Pinpoint the cell where the given text exists, returning its (X, Y) midpoint coordinate. 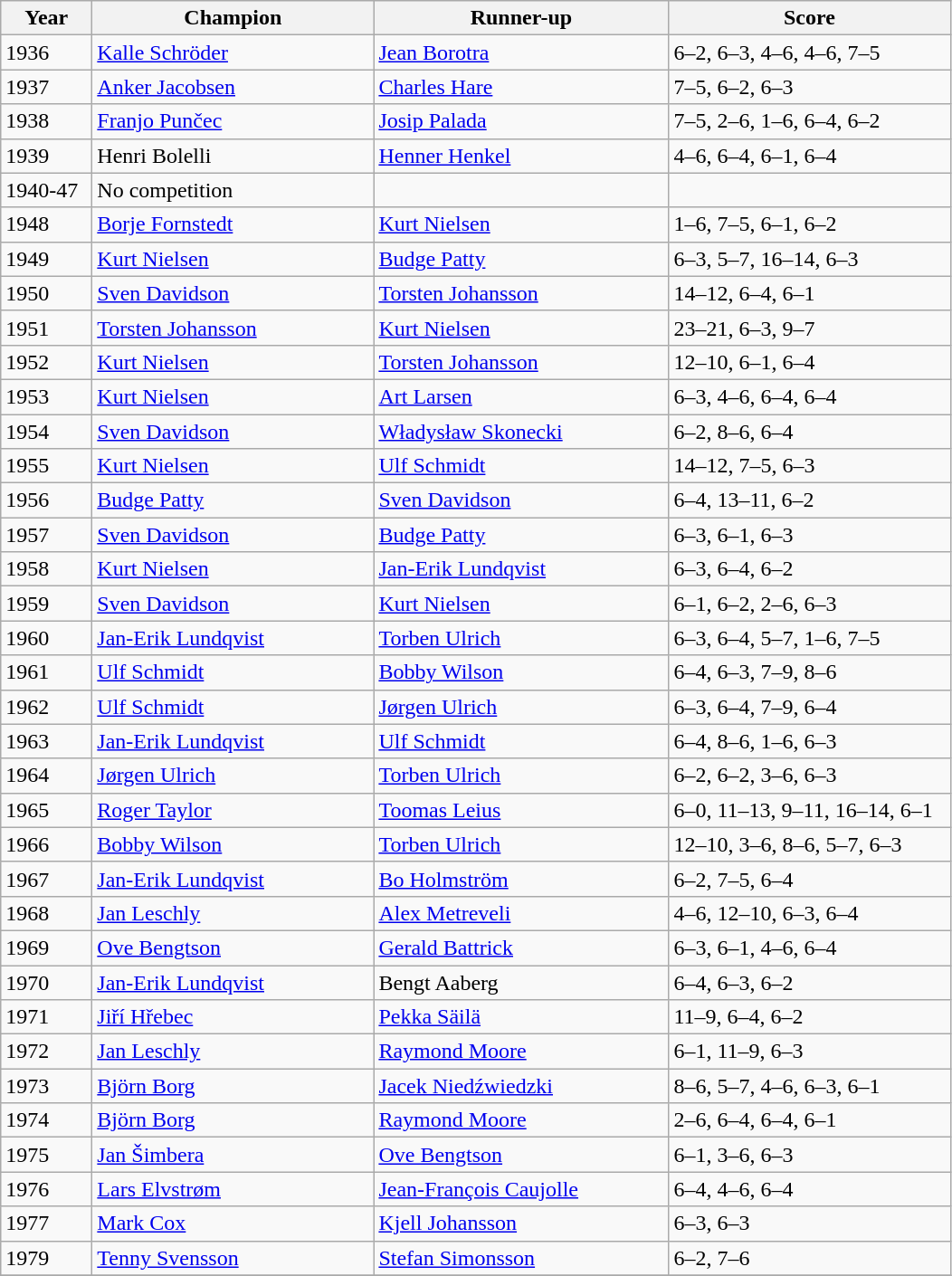
1957 (47, 535)
1969 (47, 947)
8–6, 5–7, 4–6, 6–3, 6–1 (809, 1086)
Mark Cox (233, 1224)
1961 (47, 672)
6–3, 6–4, 6–2 (809, 569)
6–2, 7–6 (809, 1258)
6–1, 11–9, 6–3 (809, 1052)
1940-47 (47, 190)
6–2, 7–5, 6–4 (809, 879)
1968 (47, 913)
Anker Jacobsen (233, 87)
6–3, 6–3 (809, 1224)
6–3, 6–4, 5–7, 1–6, 7–5 (809, 638)
1976 (47, 1189)
6–0, 11–13, 9–11, 16–14, 6–1 (809, 810)
11–9, 6–4, 6–2 (809, 1017)
1973 (47, 1086)
12–10, 6–1, 6–4 (809, 362)
23–21, 6–3, 9–7 (809, 328)
Bengt Aaberg (521, 982)
6–4, 6–3, 7–9, 8–6 (809, 672)
6–1, 3–6, 6–3 (809, 1155)
Henner Henkel (521, 156)
Alex Metreveli (521, 913)
1956 (47, 500)
1949 (47, 259)
Josip Palada (521, 121)
1–6, 7–5, 6–1, 6–2 (809, 224)
6–4, 4–6, 6–4 (809, 1189)
Jean-François Caujolle (521, 1189)
1954 (47, 432)
Roger Taylor (233, 810)
1967 (47, 879)
1965 (47, 810)
2–6, 6–4, 6–4, 6–1 (809, 1120)
6–4, 8–6, 1–6, 6–3 (809, 741)
14–12, 6–4, 6–1 (809, 293)
1951 (47, 328)
Bo Holmström (521, 879)
4–6, 6–4, 6–1, 6–4 (809, 156)
Jan Šimbera (233, 1155)
Franjo Punčec (233, 121)
Champion (233, 18)
1939 (47, 156)
1958 (47, 569)
6–3, 5–7, 16–14, 6–3 (809, 259)
6–3, 6–1, 4–6, 6–4 (809, 947)
Jean Borotra (521, 52)
1953 (47, 396)
4–6, 12–10, 6–3, 6–4 (809, 913)
1977 (47, 1224)
Art Larsen (521, 396)
1959 (47, 604)
Władysław Skonecki (521, 432)
Score (809, 18)
Runner-up (521, 18)
6–4, 6–3, 6–2 (809, 982)
7–5, 6–2, 6–3 (809, 87)
1955 (47, 466)
Kjell Johansson (521, 1224)
6–4, 13–11, 6–2 (809, 500)
Borje Fornstedt (233, 224)
Stefan Simonsson (521, 1258)
6–2, 6–3, 4–6, 4–6, 7–5 (809, 52)
Charles Hare (521, 87)
1975 (47, 1155)
Jacek Niedźwiedzki (521, 1086)
Year (47, 18)
6–3, 6–1, 6–3 (809, 535)
6–2, 8–6, 6–4 (809, 432)
7–5, 2–6, 1–6, 6–4, 6–2 (809, 121)
1971 (47, 1017)
1938 (47, 121)
Gerald Battrick (521, 947)
1972 (47, 1052)
Jiří Hřebec (233, 1017)
1979 (47, 1258)
1937 (47, 87)
Lars Elvstrøm (233, 1189)
1963 (47, 741)
Henri Bolelli (233, 156)
Tenny Svensson (233, 1258)
1952 (47, 362)
1964 (47, 776)
Pekka Säilä (521, 1017)
1970 (47, 982)
1948 (47, 224)
1966 (47, 844)
6–2, 6–2, 3–6, 6–3 (809, 776)
6–3, 6–4, 7–9, 6–4 (809, 707)
12–10, 3–6, 8–6, 5–7, 6–3 (809, 844)
1974 (47, 1120)
1950 (47, 293)
1936 (47, 52)
6–3, 4–6, 6–4, 6–4 (809, 396)
Kalle Schröder (233, 52)
6–1, 6–2, 2–6, 6–3 (809, 604)
Toomas Leius (521, 810)
14–12, 7–5, 6–3 (809, 466)
1962 (47, 707)
No competition (233, 190)
1960 (47, 638)
